Provide the [X, Y] coordinate of the cell's center where the given text is located.  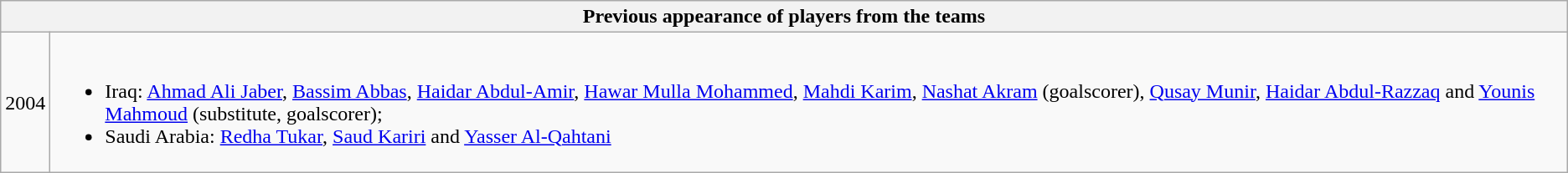
Previous appearance of players from the teams [784, 17]
2004 [25, 102]
